Detect which cell encompasses the target text, then output its (X, Y) center coordinate. 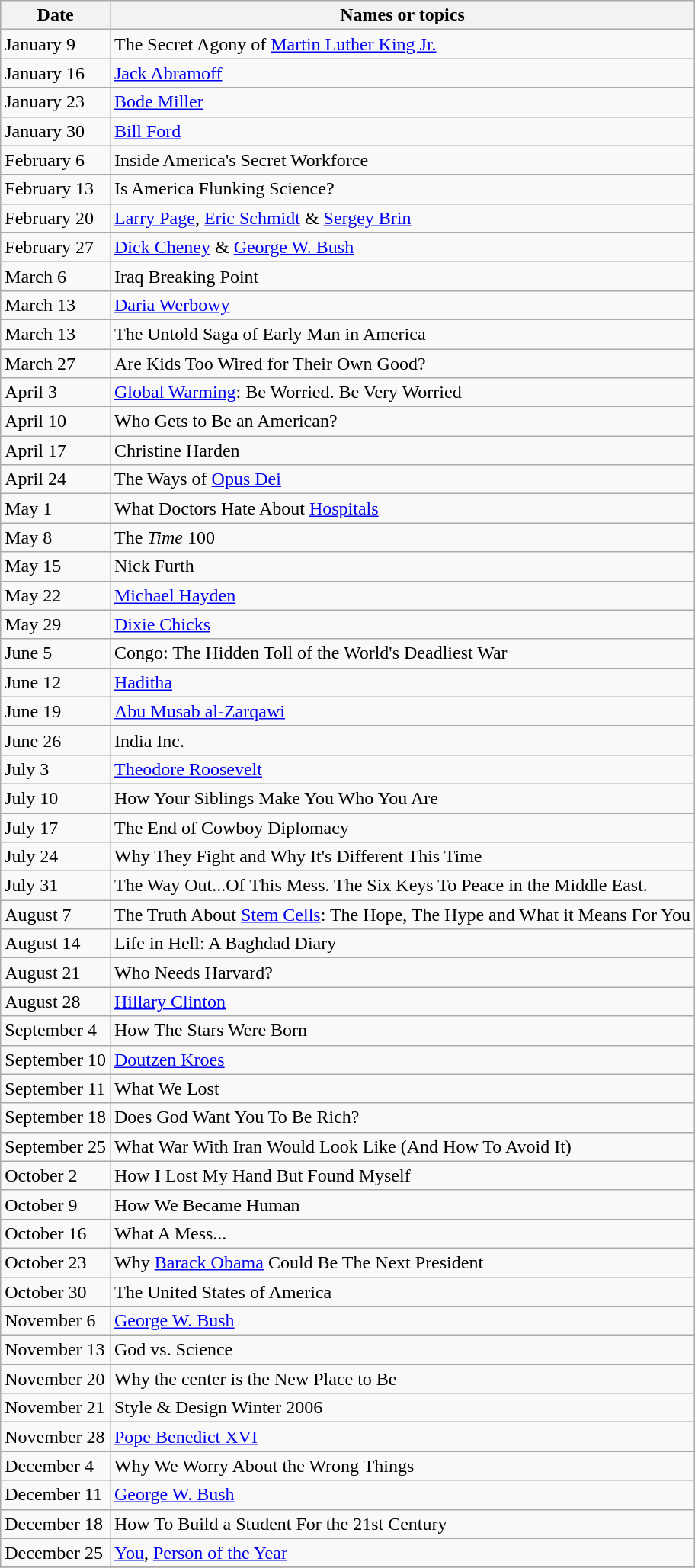
October 30 (56, 1292)
Are Kids Too Wired for Their Own Good? (402, 364)
What A Mess... (402, 1233)
April 10 (56, 422)
What We Lost (402, 1089)
January 9 (56, 44)
November 13 (56, 1350)
December 4 (56, 1466)
India Inc. (402, 740)
Daria Werbowy (402, 305)
Life in Hell: A Baghdad Diary (402, 944)
What Doctors Hate About Hospitals (402, 508)
June 12 (56, 682)
November 6 (56, 1321)
Pope Benedict XVI (402, 1437)
Congo: The Hidden Toll of the World's Deadliest War (402, 653)
June 26 (56, 740)
Christine Harden (402, 451)
Hillary Clinton (402, 1002)
The Way Out...Of This Mess. The Six Keys To Peace in the Middle East. (402, 886)
April 24 (56, 479)
Doutzen Kroes (402, 1060)
April 17 (56, 451)
October 16 (56, 1233)
October 2 (56, 1175)
September 11 (56, 1089)
Iraq Breaking Point (402, 276)
August 21 (56, 973)
July 3 (56, 769)
January 30 (56, 131)
Style & Design Winter 2006 (402, 1408)
Bode Miller (402, 102)
February 27 (56, 247)
The Truth About Stem Cells: The Hope, The Hype and What it Means For You (402, 915)
Dick Cheney & George W. Bush (402, 247)
November 20 (56, 1379)
Why Barack Obama Could Be The Next President (402, 1262)
May 22 (56, 595)
Nick Furth (402, 566)
June 5 (56, 653)
September 18 (56, 1117)
June 19 (56, 711)
The End of Cowboy Diplomacy (402, 827)
Michael Hayden (402, 595)
The Time 100 (402, 537)
You, Person of the Year (402, 1553)
Names or topics (402, 15)
Inside America's Secret Workforce (402, 160)
February 6 (56, 160)
December 18 (56, 1524)
May 8 (56, 537)
How To Build a Student For the 21st Century (402, 1524)
Theodore Roosevelt (402, 769)
Why We Worry About the Wrong Things (402, 1466)
April 3 (56, 393)
Abu Musab al-Zarqawi (402, 711)
August 14 (56, 944)
Who Gets to Be an American? (402, 422)
Who Needs Harvard? (402, 973)
Bill Ford (402, 131)
August 28 (56, 1002)
The Untold Saga of Early Man in America (402, 334)
Why the center is the New Place to Be (402, 1379)
September 25 (56, 1146)
November 28 (56, 1437)
May 29 (56, 624)
How I Lost My Hand But Found Myself (402, 1175)
July 31 (56, 886)
Global Warming: Be Worried. Be Very Worried (402, 393)
January 16 (56, 73)
Dixie Chicks (402, 624)
How Your Siblings Make You Who You Are (402, 798)
Does God Want You To Be Rich? (402, 1117)
September 4 (56, 1031)
July 10 (56, 798)
Larry Page, Eric Schmidt & Sergey Brin (402, 218)
July 24 (56, 857)
Date (56, 15)
Is America Flunking Science? (402, 189)
What War With Iran Would Look Like (And How To Avoid It) (402, 1146)
February 13 (56, 189)
May 1 (56, 508)
The Secret Agony of Martin Luther King Jr. (402, 44)
October 23 (56, 1262)
God vs. Science (402, 1350)
Haditha (402, 682)
November 21 (56, 1408)
December 11 (56, 1495)
March 27 (56, 364)
July 17 (56, 827)
August 7 (56, 915)
How We Became Human (402, 1204)
October 9 (56, 1204)
January 23 (56, 102)
September 10 (56, 1060)
Why They Fight and Why It's Different This Time (402, 857)
How The Stars Were Born (402, 1031)
March 6 (56, 276)
The United States of America (402, 1292)
December 25 (56, 1553)
The Ways of Opus Dei (402, 479)
Jack Abramoff (402, 73)
February 20 (56, 218)
May 15 (56, 566)
